Identify which cell holds the provided text, then report its (X, Y) central coordinate. 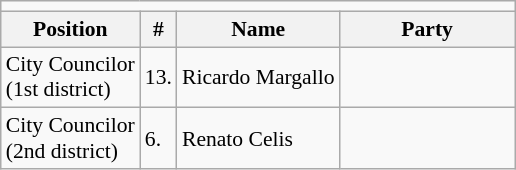
Party (428, 29)
13. (158, 78)
Ricardo Margallo (258, 78)
Name (258, 29)
City Councilor(2nd district) (70, 138)
# (158, 29)
Position (70, 29)
6. (158, 138)
Renato Celis (258, 138)
City Councilor(1st district) (70, 78)
